Locate the cell with the specified text and output its [x, y] center coordinate. 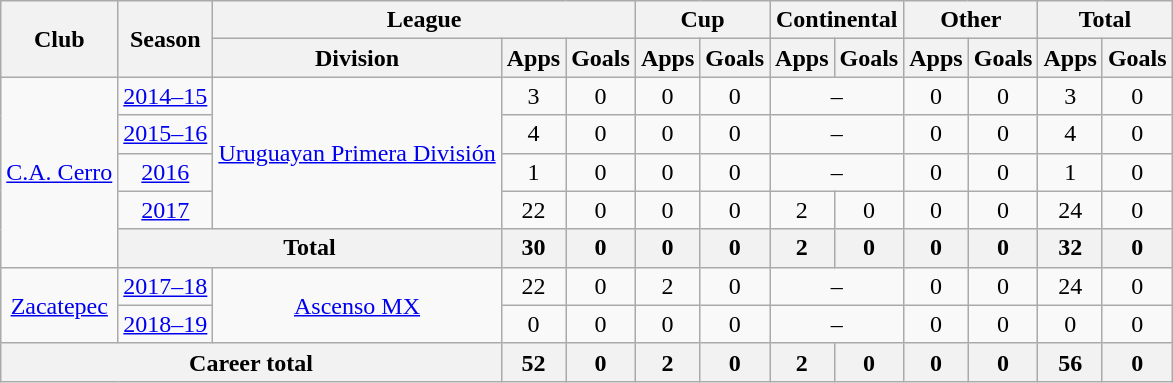
League [424, 20]
Career total [251, 362]
2017–18 [166, 286]
Other [971, 20]
Season [166, 39]
30 [533, 248]
2018–19 [166, 324]
2017 [166, 210]
Uruguayan Primera División [357, 153]
Continental [837, 20]
52 [533, 362]
C.A. Cerro [60, 172]
Zacatepec [60, 305]
2014–15 [166, 96]
Ascenso MX [357, 305]
2015–16 [166, 134]
2016 [166, 172]
Cup [702, 20]
56 [1070, 362]
Division [357, 58]
32 [1070, 248]
Club [60, 39]
